Capture the cell that displays the provided text and extract its [X, Y] central coordinate. 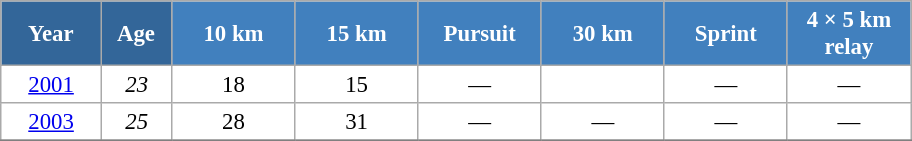
4 × 5 km relay [848, 34]
Pursuit [480, 34]
18 [234, 85]
Sprint [726, 34]
10 km [234, 34]
2001 [52, 85]
28 [234, 122]
15 km [356, 34]
15 [356, 85]
23 [136, 85]
25 [136, 122]
2003 [52, 122]
31 [356, 122]
30 km [602, 34]
Age [136, 34]
Year [52, 34]
